Scan for the cell matching the given text and deliver its [X, Y] coordinate at center. 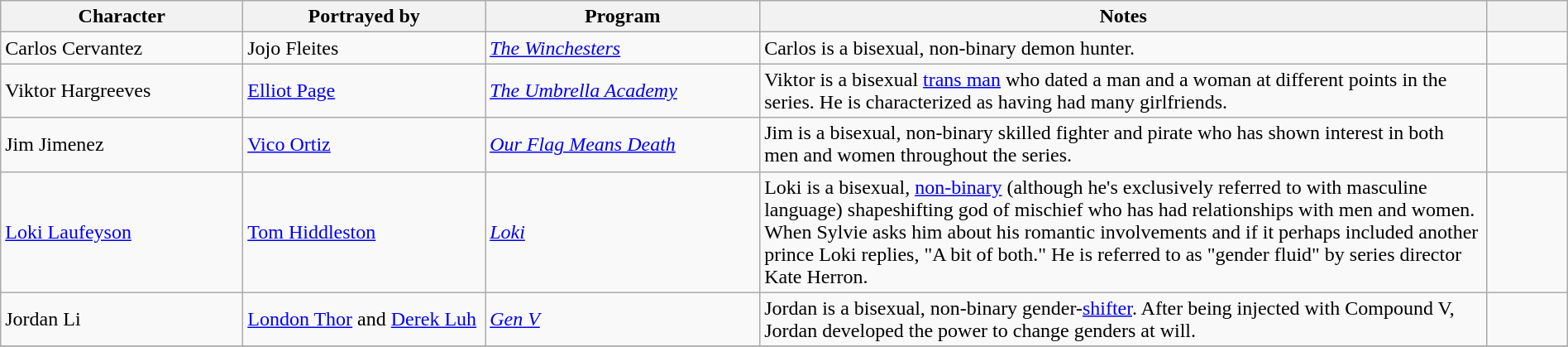
Jim Jimenez [122, 144]
Jordan is a bisexual, non-binary gender-shifter. After being injected with Compound V, Jordan developed the power to change genders at will. [1123, 320]
London Thor and Derek Luh [364, 320]
Elliot Page [364, 91]
Carlos Cervantez [122, 48]
Vico Ortiz [364, 144]
The Winchesters [623, 48]
Portrayed by [364, 17]
Our Flag Means Death [623, 144]
Jojo Fleites [364, 48]
Tom Hiddleston [364, 232]
Viktor is a bisexual trans man who dated a man and a woman at different points in the series. He is characterized as having had many girlfriends. [1123, 91]
Jordan Li [122, 320]
Viktor Hargreeves [122, 91]
Gen V [623, 320]
Notes [1123, 17]
Loki Laufeyson [122, 232]
Character [122, 17]
Jim is a bisexual, non-binary skilled fighter and pirate who has shown interest in both men and women throughout the series. [1123, 144]
Program [623, 17]
Carlos is a bisexual, non-binary demon hunter. [1123, 48]
The Umbrella Academy [623, 91]
Loki [623, 232]
